Scan for the cell matching the given text and deliver its (x, y) coordinate at center. 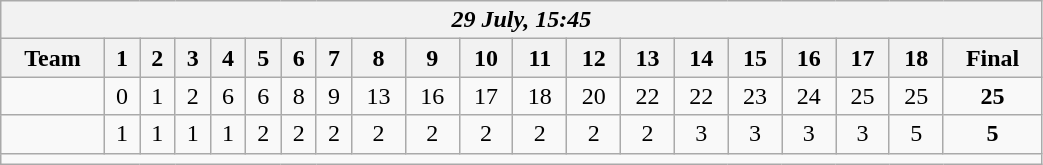
Final (992, 58)
11 (540, 58)
20 (594, 96)
Team (53, 58)
12 (594, 58)
4 (228, 58)
7 (334, 58)
15 (755, 58)
23 (755, 96)
24 (809, 96)
10 (486, 58)
29 July, 15:45 (522, 20)
14 (701, 58)
0 (122, 96)
